From the cell containing the given text, extract its center point as [X, Y] coordinate. 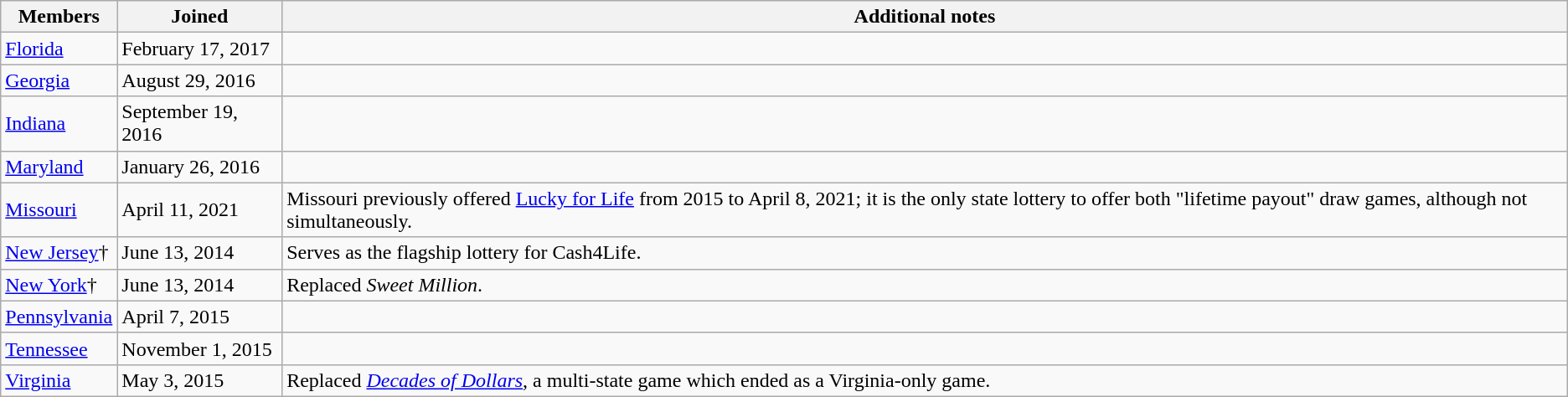
Indiana [59, 124]
Members [59, 17]
New York† [59, 285]
November 1, 2015 [199, 348]
Additional notes [925, 17]
May 3, 2015 [199, 380]
August 29, 2016 [199, 80]
January 26, 2016 [199, 167]
April 7, 2015 [199, 317]
New Jersey† [59, 253]
Florida [59, 49]
September 19, 2016 [199, 124]
Virginia [59, 380]
Pennsylvania [59, 317]
Georgia [59, 80]
February 17, 2017 [199, 49]
Serves as the flagship lottery for Cash4Life. [925, 253]
April 11, 2021 [199, 209]
Replaced Sweet Million. [925, 285]
Replaced Decades of Dollars, a multi-state game which ended as a Virginia-only game. [925, 380]
Maryland [59, 167]
Tennessee [59, 348]
Joined [199, 17]
Missouri [59, 209]
